Find where the given text appears and provide that cell's center as [x, y] coordinate. 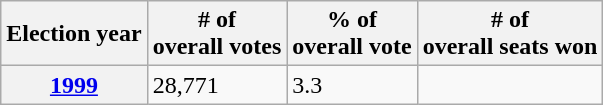
1999 [74, 85]
28,771 [217, 85]
Election year [74, 34]
# ofoverall seats won [510, 34]
# ofoverall votes [217, 34]
3.3 [352, 85]
% ofoverall vote [352, 34]
